Find where the given text appears and provide that cell's center as (x, y) coordinate. 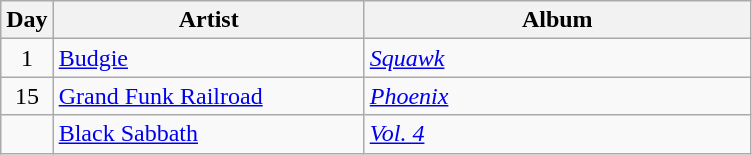
Grand Funk Railroad (208, 96)
Album (557, 20)
Artist (208, 20)
Budgie (208, 58)
15 (27, 96)
Day (27, 20)
Phoenix (557, 96)
1 (27, 58)
Squawk (557, 58)
Vol. 4 (557, 134)
Black Sabbath (208, 134)
